Scan for the cell matching the given text and deliver its [x, y] coordinate at center. 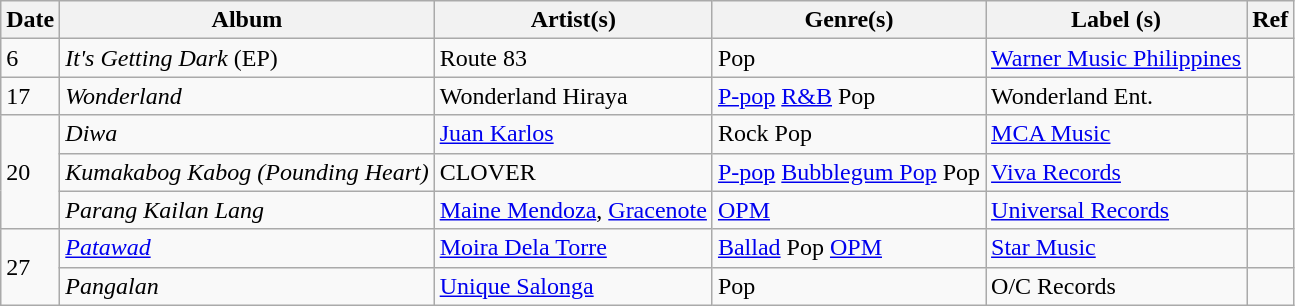
Date [30, 20]
O/C Records [1116, 286]
Warner Music Philippines [1116, 58]
6 [30, 58]
Star Music [1116, 248]
Album [247, 20]
Wonderland Hiraya [573, 96]
It's Getting Dark (EP) [247, 58]
MCA Music [1116, 134]
20 [30, 172]
Kumakabog Kabog (Pounding Heart) [247, 172]
Maine Mendoza, Gracenote [573, 210]
Wonderland [247, 96]
17 [30, 96]
Label (s) [1116, 20]
Juan Karlos [573, 134]
Universal Records [1116, 210]
P-pop R&B Pop [848, 96]
P-pop Bubblegum Pop Pop [848, 172]
Pangalan [247, 286]
Diwa [247, 134]
Parang Kailan Lang [247, 210]
Unique Salonga [573, 286]
CLOVER [573, 172]
Patawad [247, 248]
Moira Dela Torre [573, 248]
Wonderland Ent. [1116, 96]
Rock Pop [848, 134]
Route 83 [573, 58]
Ref [1270, 20]
27 [30, 267]
Ballad Pop OPM [848, 248]
Artist(s) [573, 20]
Genre(s) [848, 20]
Viva Records [1116, 172]
OPM [848, 210]
